Output the [x, y] coordinate of the center of the cell containing the given text.  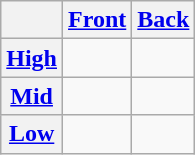
Low [32, 134]
Front [98, 20]
High [32, 58]
Back [164, 20]
Mid [32, 96]
